Determine the (X, Y) coordinate at the center of the cell enclosing the given text.  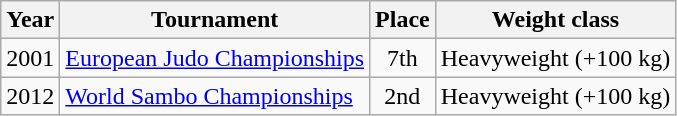
2001 (30, 58)
2012 (30, 96)
European Judo Championships (215, 58)
Place (403, 20)
2nd (403, 96)
Tournament (215, 20)
7th (403, 58)
Weight class (556, 20)
World Sambo Championships (215, 96)
Year (30, 20)
